Pinpoint the cell where the given text exists, returning its [x, y] midpoint coordinate. 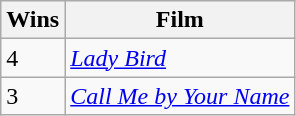
Wins [33, 20]
Film [180, 20]
Call Me by Your Name [180, 96]
3 [33, 96]
4 [33, 58]
Lady Bird [180, 58]
